Identify which cell holds the provided text, then report its (x, y) central coordinate. 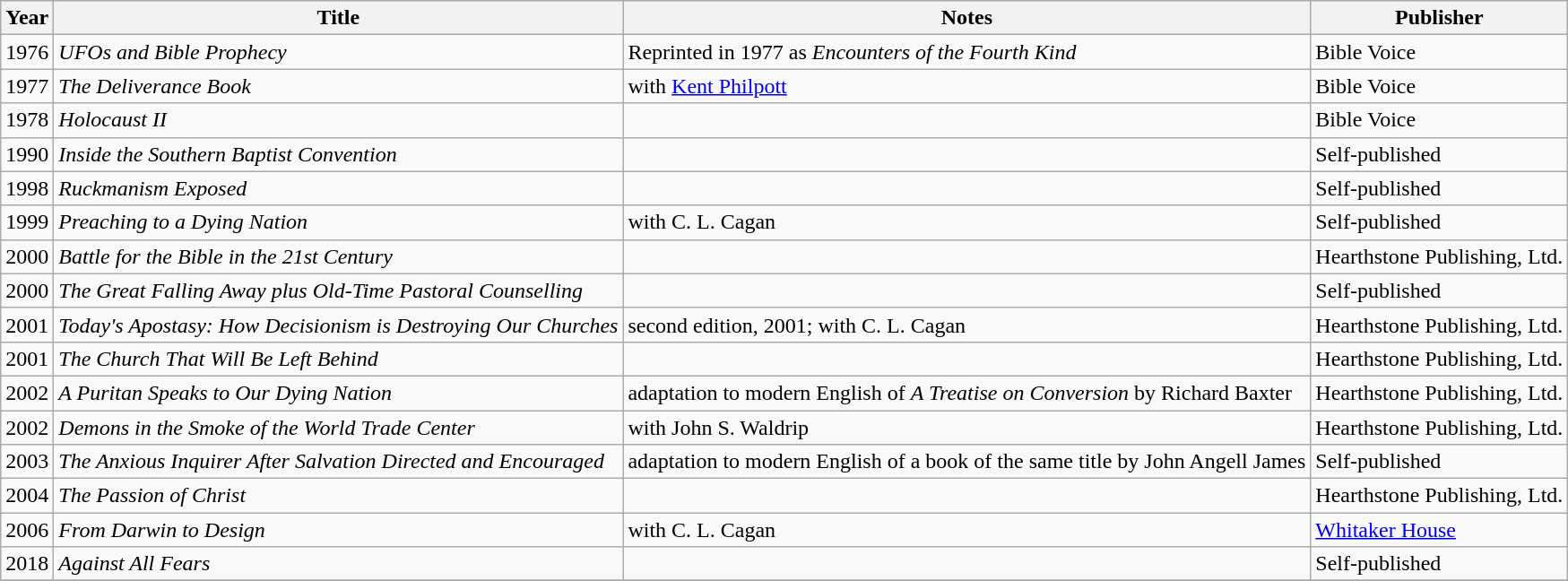
Battle for the Bible in the 21st Century (339, 256)
Title (339, 18)
1978 (27, 120)
2018 (27, 564)
Publisher (1440, 18)
Notes (966, 18)
1976 (27, 52)
Today's Apostasy: How Decisionism is Destroying Our Churches (339, 325)
Demons in the Smoke of the World Trade Center (339, 428)
UFOs and Bible Prophecy (339, 52)
1990 (27, 154)
2003 (27, 462)
The Anxious Inquirer After Salvation Directed and Encouraged (339, 462)
with Kent Philpott (966, 86)
A Puritan Speaks to Our Dying Nation (339, 393)
Reprinted in 1977 as Encounters of the Fourth Kind (966, 52)
1999 (27, 222)
Preaching to a Dying Nation (339, 222)
1977 (27, 86)
From Darwin to Design (339, 530)
Ruckmanism Exposed (339, 188)
The Church That Will Be Left Behind (339, 359)
1998 (27, 188)
adaptation to modern English of A Treatise on Conversion by Richard Baxter (966, 393)
The Deliverance Book (339, 86)
Year (27, 18)
The Great Falling Away plus Old-Time Pastoral Counselling (339, 290)
2004 (27, 496)
2006 (27, 530)
Against All Fears (339, 564)
The Passion of Christ (339, 496)
Inside the Southern Baptist Convention (339, 154)
adaptation to modern English of a book of the same title by John Angell James (966, 462)
with John S. Waldrip (966, 428)
Whitaker House (1440, 530)
Holocaust II (339, 120)
second edition, 2001; with C. L. Cagan (966, 325)
